Extract the (X, Y) coordinate from the center of the cell holding the provided text.  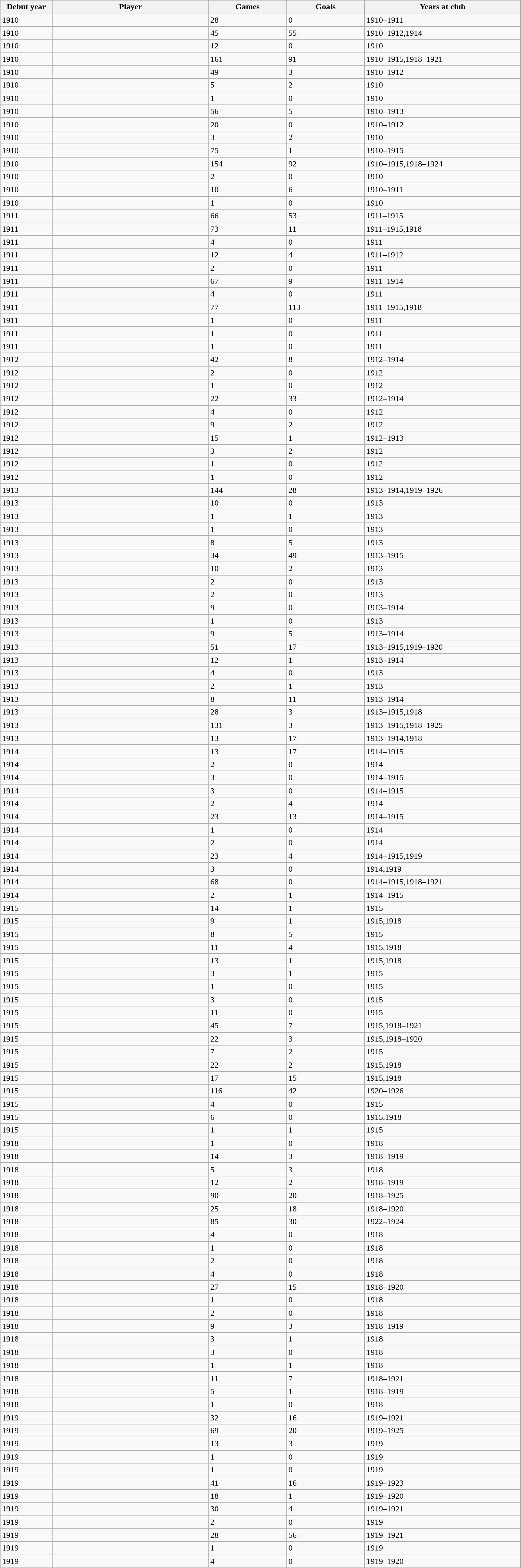
68 (247, 882)
1915,1918–1921 (442, 1026)
1919–1925 (442, 1431)
91 (326, 59)
1918–1925 (442, 1195)
161 (247, 59)
Goals (326, 7)
69 (247, 1431)
1910–1915,1918–1924 (442, 164)
92 (326, 164)
51 (247, 647)
1920–1926 (442, 1091)
1922–1924 (442, 1222)
1912–1913 (442, 438)
1914–1915,1918–1921 (442, 882)
Debut year (26, 7)
1915,1918–1920 (442, 1039)
1911–1912 (442, 255)
25 (247, 1208)
77 (247, 307)
33 (326, 399)
1911–1915 (442, 216)
1913–1915,1918 (442, 712)
1919–1923 (442, 1483)
73 (247, 229)
1911–1914 (442, 281)
1914–1915,1919 (442, 856)
1910–1915,1918–1921 (442, 59)
Years at club (442, 7)
1918–1921 (442, 1378)
1910–1915 (442, 150)
53 (326, 216)
1913–1915,1918–1925 (442, 725)
1913–1915,1919–1920 (442, 647)
Games (247, 7)
1913–1914,1918 (442, 738)
154 (247, 164)
1910–1913 (442, 111)
75 (247, 150)
34 (247, 555)
Player (131, 7)
41 (247, 1483)
55 (326, 33)
27 (247, 1287)
1910–1912,1914 (442, 33)
116 (247, 1091)
67 (247, 281)
1914,1919 (442, 869)
66 (247, 216)
144 (247, 490)
32 (247, 1418)
1913–1914,1919–1926 (442, 490)
1913–1915 (442, 555)
131 (247, 725)
90 (247, 1195)
85 (247, 1222)
113 (326, 307)
